Determine the (X, Y) coordinate at the center of the cell enclosing the given text.  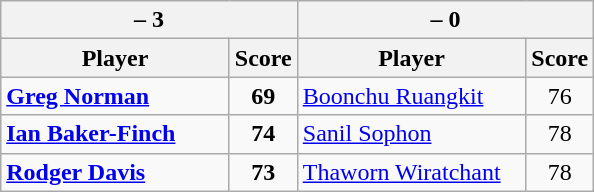
Boonchu Ruangkit (412, 96)
76 (560, 96)
73 (263, 172)
Sanil Sophon (412, 134)
Thaworn Wiratchant (412, 172)
– 3 (150, 20)
Greg Norman (116, 96)
Ian Baker-Finch (116, 134)
69 (263, 96)
Rodger Davis (116, 172)
74 (263, 134)
– 0 (446, 20)
